Locate the cell with the specified text and output its (X, Y) center coordinate. 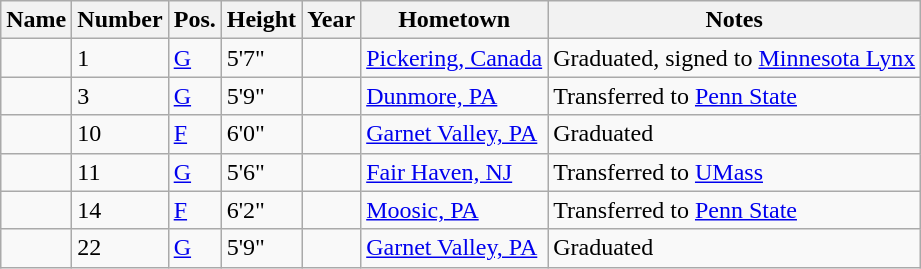
11 (120, 172)
Moosic, PA (454, 210)
5'6" (261, 172)
Pickering, Canada (454, 58)
Name (36, 20)
1 (120, 58)
6'2" (261, 210)
Fair Haven, NJ (454, 172)
6'0" (261, 134)
3 (120, 96)
Year (332, 20)
Pos. (194, 20)
Hometown (454, 20)
Graduated, signed to Minnesota Lynx (734, 58)
22 (120, 248)
Number (120, 20)
Transferred to UMass (734, 172)
14 (120, 210)
Notes (734, 20)
5'7" (261, 58)
Height (261, 20)
10 (120, 134)
Dunmore, PA (454, 96)
